Output the [x, y] coordinate of the center of the cell containing the given text.  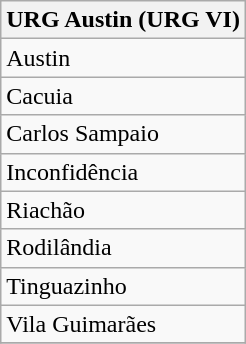
Vila Guimarães [124, 324]
Carlos Sampaio [124, 134]
Rodilândia [124, 248]
Riachão [124, 210]
Cacuia [124, 96]
Tinguazinho [124, 286]
Inconfidência [124, 172]
Austin [124, 58]
URG Austin (URG VI) [124, 20]
